Provide the [x, y] coordinate of the cell's center where the given text is located.  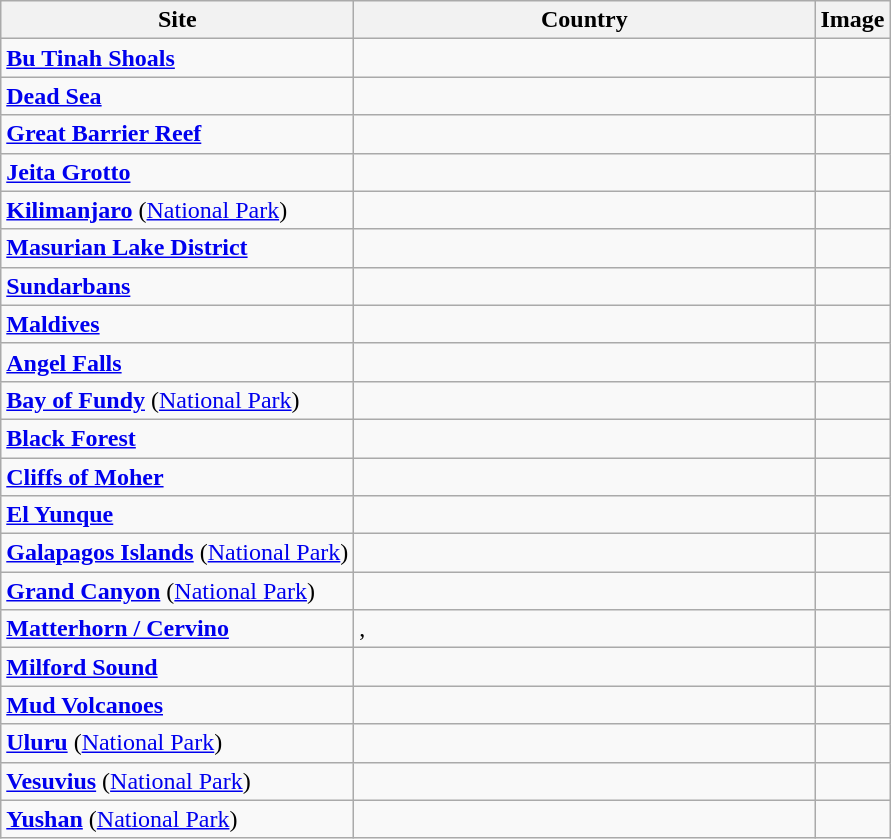
Kilimanjaro (National Park) [178, 210]
El Yunque [178, 515]
Jeita Grotto [178, 172]
Bu Tinah Shoals [178, 58]
Vesuvius (National Park) [178, 781]
Mud Volcanoes [178, 705]
Image [852, 20]
Masurian Lake District [178, 248]
Grand Canyon (National Park) [178, 591]
Country [584, 20]
Dead Sea [178, 96]
Cliffs of Moher [178, 477]
Uluru (National Park) [178, 743]
Yushan (National Park) [178, 819]
Site [178, 20]
Milford Sound [178, 667]
Angel Falls [178, 362]
, [584, 629]
Matterhorn / Cervino [178, 629]
Bay of Fundy (National Park) [178, 400]
Black Forest [178, 438]
Sundarbans [178, 286]
Galapagos Islands (National Park) [178, 553]
Great Barrier Reef [178, 134]
Maldives [178, 324]
